Determine the [X, Y] coordinate at the center of the cell enclosing the given text.  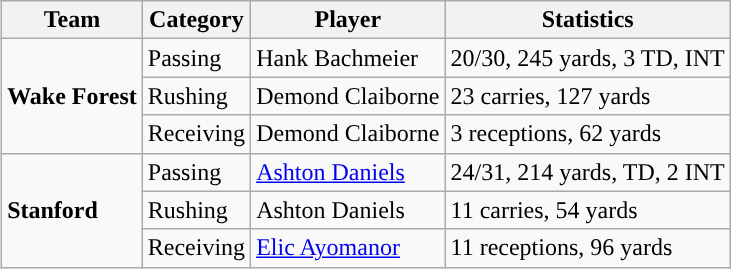
Category [196, 20]
20/30, 245 yards, 3 TD, INT [588, 58]
Elic Ayomanor [348, 248]
Team [72, 20]
11 receptions, 96 yards [588, 248]
Statistics [588, 20]
3 receptions, 62 yards [588, 134]
Stanford [72, 210]
Wake Forest [72, 96]
Player [348, 20]
24/31, 214 yards, TD, 2 INT [588, 172]
Hank Bachmeier [348, 58]
11 carries, 54 yards [588, 210]
23 carries, 127 yards [588, 96]
